Identify which cell holds the provided text, then report its [X, Y] central coordinate. 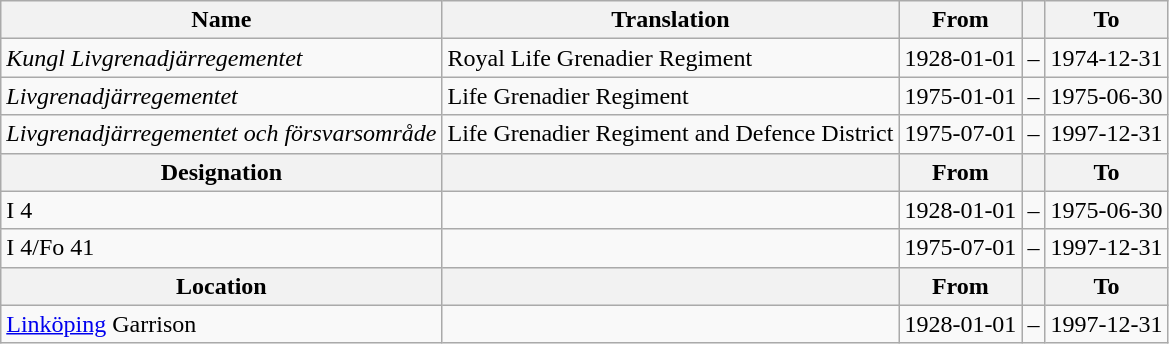
1974-12-31 [1106, 58]
Location [222, 286]
Kungl Livgrenadjärregementet [222, 58]
Life Grenadier Regiment [670, 96]
I 4/Fo 41 [222, 248]
Translation [670, 20]
1975-01-01 [960, 96]
I 4 [222, 210]
Life Grenadier Regiment and Defence District [670, 134]
Royal Life Grenadier Regiment [670, 58]
Livgrenadjärregementet och försvarsområde [222, 134]
Designation [222, 172]
Livgrenadjärregementet [222, 96]
Linköping Garrison [222, 324]
Name [222, 20]
